Extract the (X, Y) coordinate from the center of the cell holding the provided text.  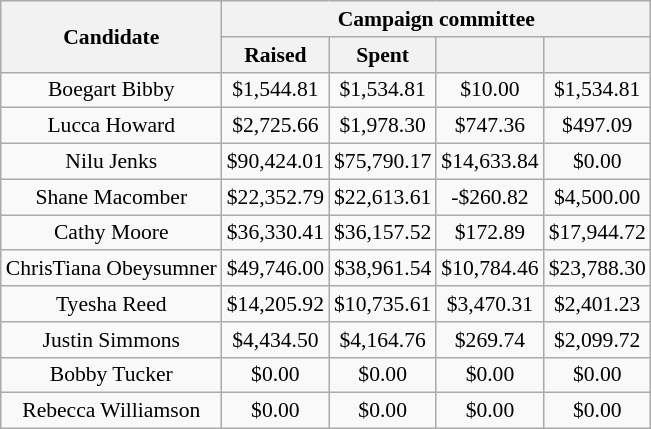
$23,788.30 (598, 269)
$2,401.23 (598, 304)
Candidate (112, 36)
Shane Macomber (112, 197)
$172.89 (490, 233)
ChrisTiana Obeysumner (112, 269)
Tyesha Reed (112, 304)
Spent (382, 55)
Boegart Bibby (112, 90)
Nilu Jenks (112, 162)
$14,205.92 (276, 304)
$22,352.79 (276, 197)
$4,434.50 (276, 340)
Bobby Tucker (112, 375)
$10,735.61 (382, 304)
$36,157.52 (382, 233)
Justin Simmons (112, 340)
$10.00 (490, 90)
$14,633.84 (490, 162)
$22,613.61 (382, 197)
$49,746.00 (276, 269)
$4,164.76 (382, 340)
$3,470.31 (490, 304)
$4,500.00 (598, 197)
$36,330.41 (276, 233)
$269.74 (490, 340)
Rebecca Williamson (112, 411)
$75,790.17 (382, 162)
$38,961.54 (382, 269)
Cathy Moore (112, 233)
-$260.82 (490, 197)
$17,944.72 (598, 233)
$90,424.01 (276, 162)
Raised (276, 55)
$747.36 (490, 126)
$2,099.72 (598, 340)
$1,978.30 (382, 126)
$1,544.81 (276, 90)
Lucca Howard (112, 126)
Campaign committee (436, 19)
$497.09 (598, 126)
$2,725.66 (276, 126)
$10,784.46 (490, 269)
